Identify which cell holds the provided text, then report its (x, y) central coordinate. 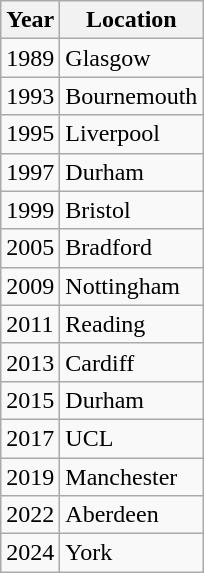
Bristol (132, 210)
2013 (30, 362)
Reading (132, 324)
2015 (30, 400)
1989 (30, 58)
Nottingham (132, 286)
Year (30, 20)
2019 (30, 477)
1995 (30, 134)
UCL (132, 438)
Bradford (132, 248)
York (132, 553)
2022 (30, 515)
2011 (30, 324)
Aberdeen (132, 515)
1993 (30, 96)
Location (132, 20)
2009 (30, 286)
2017 (30, 438)
Bournemouth (132, 96)
Manchester (132, 477)
Cardiff (132, 362)
1997 (30, 172)
2024 (30, 553)
Liverpool (132, 134)
1999 (30, 210)
Glasgow (132, 58)
2005 (30, 248)
